Locate the cell with the specified text and output its (x, y) center coordinate. 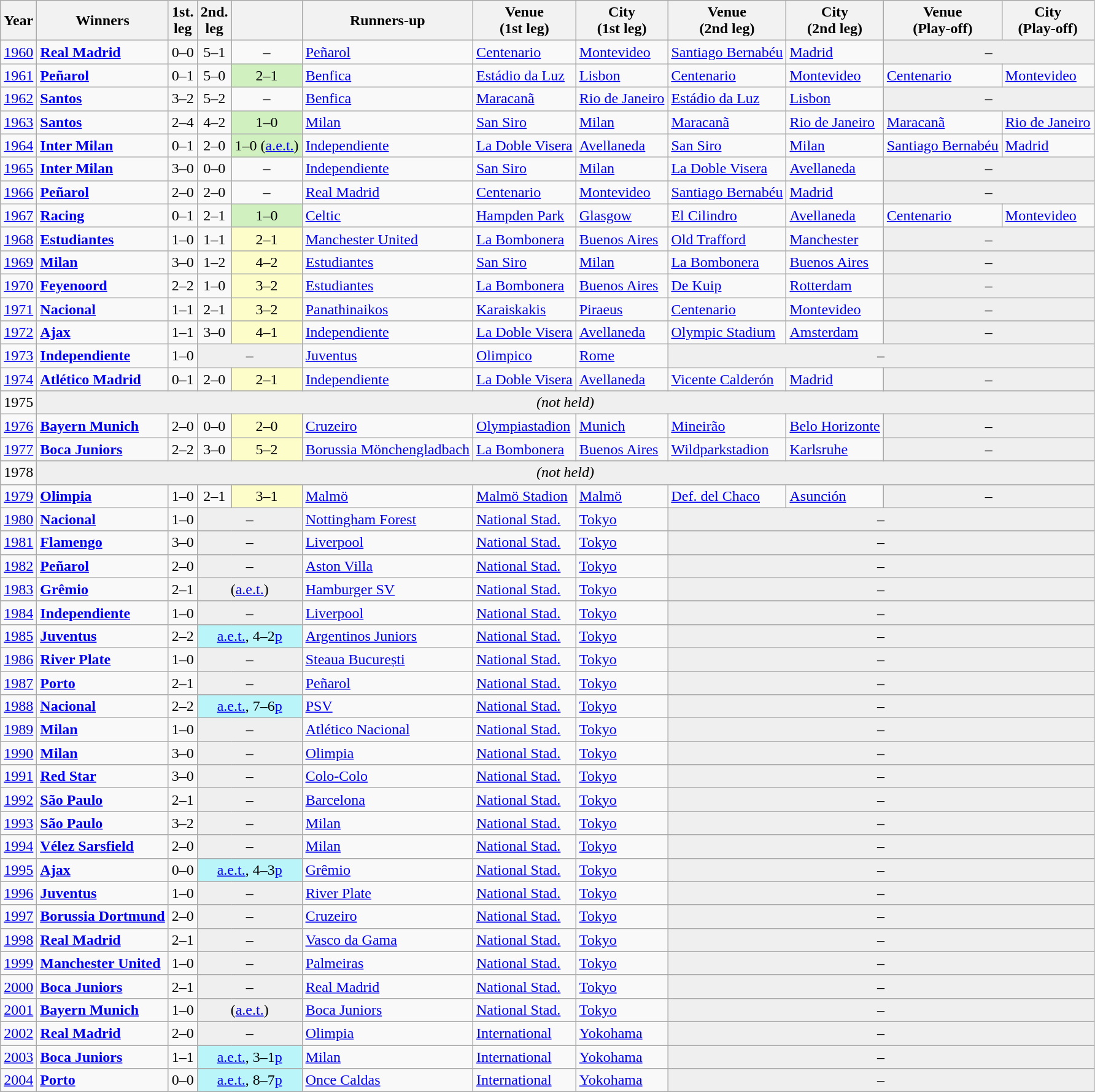
Steaua București (387, 659)
1967 (18, 215)
Borussia Dortmund (103, 916)
2004 (18, 1080)
Runners-up (387, 21)
Olympic Stadium (727, 333)
a.e.t., 4–3p (249, 870)
Belo Horizonte (835, 426)
a.e.t., 4–2p (249, 636)
1978 (18, 473)
Karlsruhe (835, 449)
1986 (18, 659)
City(Play-off) (1048, 21)
2000 (18, 986)
1964 (18, 145)
1971 (18, 309)
Once Caldas (387, 1080)
1983 (18, 589)
1961 (18, 76)
1970 (18, 285)
4–1 (266, 333)
1981 (18, 543)
1995 (18, 870)
1979 (18, 496)
Olympiastadion (524, 426)
1972 (18, 333)
Atlético Nacional (387, 730)
1999 (18, 963)
2003 (18, 1056)
Nottingham Forest (387, 519)
1962 (18, 99)
Racing (103, 215)
2–4 (183, 122)
1–2 (214, 262)
Palmeiras (387, 963)
2001 (18, 1010)
1966 (18, 192)
a.e.t., 7–6p (249, 707)
1984 (18, 613)
Borussia Mönchengladbach (387, 449)
Winners (103, 21)
De Kuip (727, 285)
Hampden Park (524, 215)
City(1st leg) (622, 21)
Munich (622, 426)
1968 (18, 239)
a.e.t., 8–7p (249, 1080)
Vélez Sarsfield (103, 846)
1969 (18, 262)
1st.leg (183, 21)
Venue(Play-off) (943, 21)
1994 (18, 846)
Year (18, 21)
1977 (18, 449)
1990 (18, 753)
Karaiskakis (524, 309)
Hamburger SV (387, 589)
Venue(1st leg) (524, 21)
1997 (18, 916)
Vicente Calderón (727, 379)
1960 (18, 52)
Aston Villa (387, 566)
City(2nd leg) (835, 21)
Malmö Stadion (524, 496)
Panathinaikos (387, 309)
Flamengo (103, 543)
PSV (387, 707)
Rotterdam (835, 285)
1980 (18, 519)
5–0 (214, 76)
Barcelona (387, 800)
1998 (18, 940)
Wildparkstadion (727, 449)
1974 (18, 379)
2002 (18, 1033)
Argentinos Juniors (387, 636)
1989 (18, 730)
Mineirão (727, 426)
1976 (18, 426)
1985 (18, 636)
El Cilindro (727, 215)
1987 (18, 683)
1975 (18, 403)
Asunción (835, 496)
1963 (18, 122)
1982 (18, 566)
Manchester (835, 239)
1993 (18, 823)
1–0 (a.e.t.) (266, 145)
Old Trafford (727, 239)
1991 (18, 776)
1992 (18, 800)
Red Star (103, 776)
Glasgow (622, 215)
Celtic (387, 215)
Def. del Chaco (727, 496)
Vasco da Gama (387, 940)
a.e.t., 3–1p (249, 1056)
Olimpico (524, 356)
Rome (622, 356)
Venue(2nd leg) (727, 21)
5–1 (214, 52)
Piraeus (622, 309)
2nd.leg (214, 21)
Colo-Colo (387, 776)
3–1 (266, 496)
Amsterdam (835, 333)
1965 (18, 169)
Atlético Madrid (103, 379)
Feyenoord (103, 285)
1996 (18, 893)
1988 (18, 707)
1973 (18, 356)
